From the cell containing the given text, extract its center point as (x, y) coordinate. 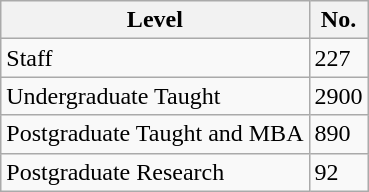
Undergraduate Taught (155, 96)
Level (155, 20)
Postgraduate Research (155, 172)
No. (338, 20)
2900 (338, 96)
Postgraduate Taught and MBA (155, 134)
227 (338, 58)
Staff (155, 58)
890 (338, 134)
92 (338, 172)
